For the text-containing cell, return its midpoint in (X, Y) coordinate format. 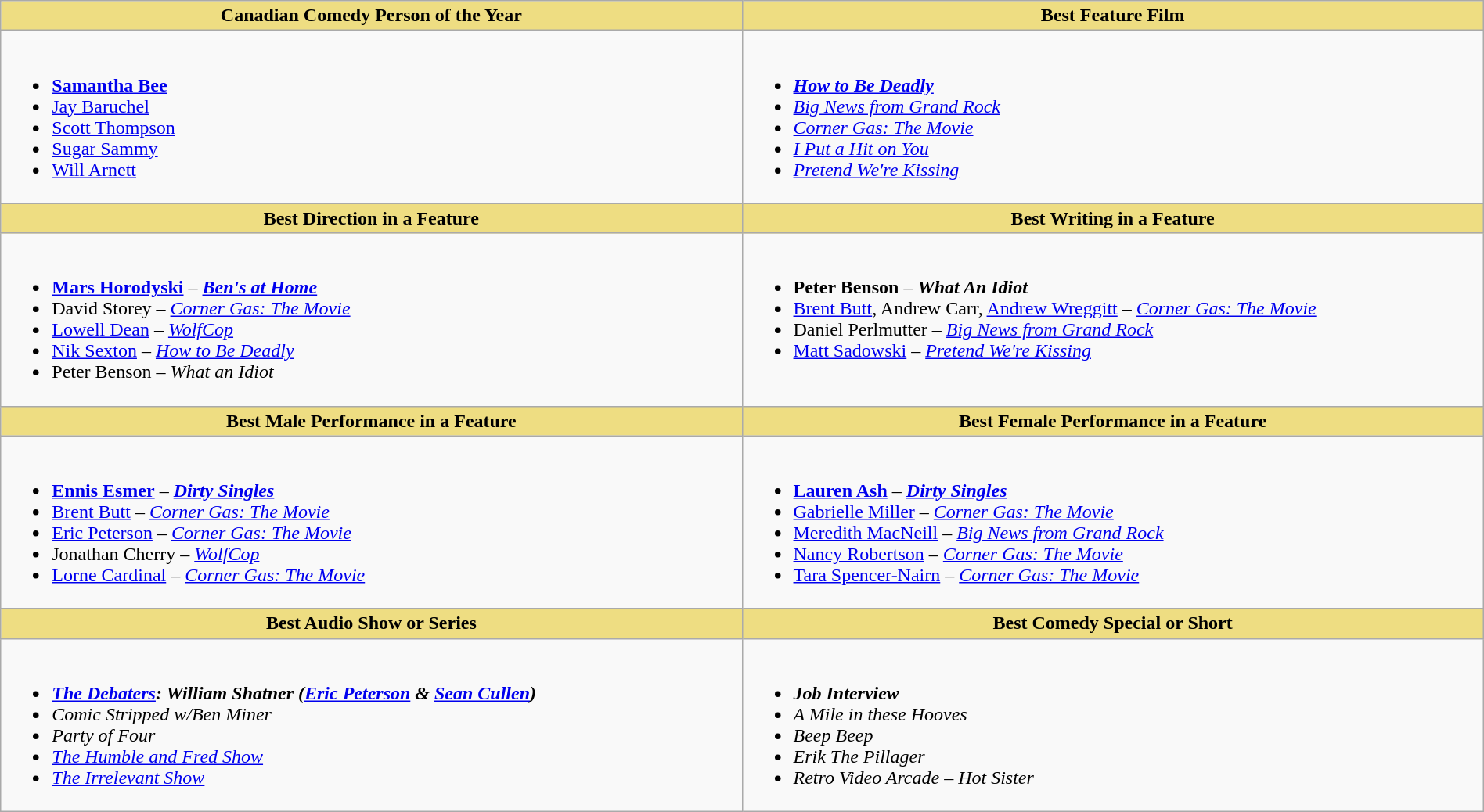
Best Feature Film (1113, 16)
Mars Horodyski – Ben's at HomeDavid Storey – Corner Gas: The MovieLowell Dean – WolfCopNik Sexton – How to Be DeadlyPeter Benson – What an Idiot (371, 319)
Samantha BeeJay BaruchelScott ThompsonSugar SammyWill Arnett (371, 117)
Best Audio Show or Series (371, 623)
Best Direction in a Feature (371, 218)
Job InterviewA Mile in these HoovesBeep BeepErik The PillagerRetro Video Arcade – Hot Sister (1113, 724)
Canadian Comedy Person of the Year (371, 16)
How to Be DeadlyBig News from Grand RockCorner Gas: The MovieI Put a Hit on YouPretend We're Kissing (1113, 117)
Best Comedy Special or Short (1113, 623)
Best Writing in a Feature (1113, 218)
Best Male Performance in a Feature (371, 421)
Best Female Performance in a Feature (1113, 421)
The Debaters: William Shatner (Eric Peterson & Sean Cullen)Comic Stripped w/Ben MinerParty of FourThe Humble and Fred ShowThe Irrelevant Show (371, 724)
